Return the (x, y) coordinate for the center point of the cell that contains the specified text.  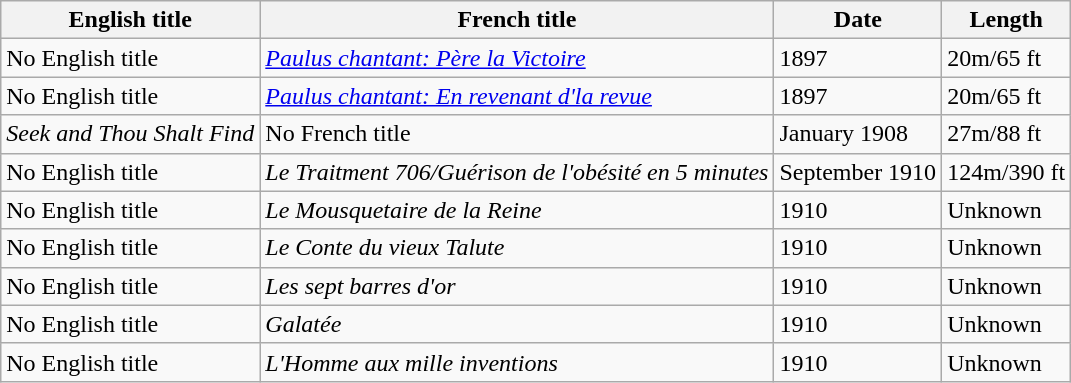
French title (517, 20)
Paulus chantant: Père la Victoire (517, 58)
Les sept barres d'or (517, 286)
Length (1006, 20)
27m/88 ft (1006, 134)
Paulus chantant: En revenant d'la revue (517, 96)
September 1910 (858, 172)
No French title (517, 134)
Seek and Thou Shalt Find (130, 134)
124m/390 ft (1006, 172)
Le Traitment 706/Guérison de l'obésité en 5 minutes (517, 172)
Galatée (517, 324)
Le Mousquetaire de la Reine (517, 210)
English title (130, 20)
Date (858, 20)
January 1908 (858, 134)
Le Conte du vieux Talute (517, 248)
L'Homme aux mille inventions (517, 362)
